Search for the cell housing the specified text and yield its (X, Y) center coordinate. 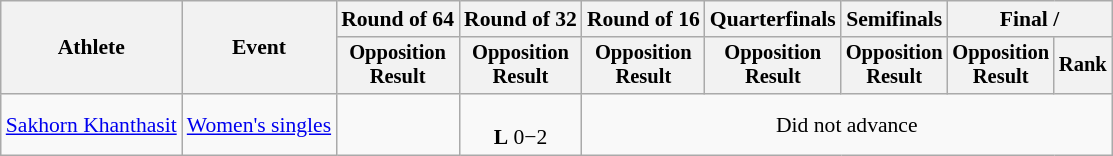
Final / (1029, 19)
Women's singles (259, 124)
Rank (1083, 66)
Semifinals (894, 19)
Quarterfinals (773, 19)
Round of 16 (644, 19)
Did not advance (847, 124)
Event (259, 48)
Round of 64 (398, 19)
L 0−2 (520, 124)
Sakhorn Khanthasit (92, 124)
Round of 32 (520, 19)
Athlete (92, 48)
